For the text-containing cell, return its midpoint in [x, y] coordinate format. 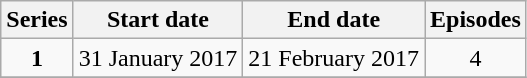
Series [37, 20]
4 [476, 58]
Episodes [476, 20]
End date [334, 20]
Start date [158, 20]
1 [37, 58]
21 February 2017 [334, 58]
31 January 2017 [158, 58]
